Scan for the cell matching the given text and deliver its [X, Y] coordinate at center. 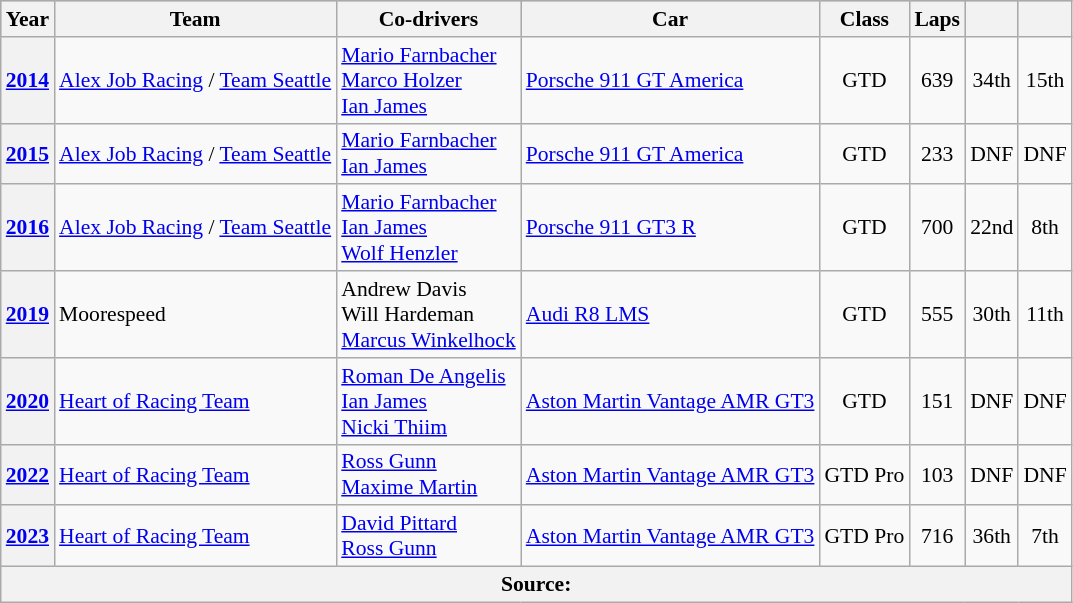
11th [1044, 314]
Moorespeed [195, 314]
Mario Farnbacher Ian James Wolf Henzler [428, 228]
8th [1044, 228]
Class [864, 19]
103 [937, 474]
Andrew Davis Will Hardeman Marcus Winkelhock [428, 314]
Source: [536, 585]
Ross Gunn Maxime Martin [428, 474]
2019 [28, 314]
Roman De Angelis Ian James Nicki Thiim [428, 402]
Co-drivers [428, 19]
2016 [28, 228]
Porsche 911 GT3 R [670, 228]
2020 [28, 402]
22nd [992, 228]
34th [992, 80]
36th [992, 536]
Laps [937, 19]
2014 [28, 80]
Team [195, 19]
David Pittard Ross Gunn [428, 536]
716 [937, 536]
Mario Farnbacher Ian James [428, 154]
Year [28, 19]
151 [937, 402]
Car [670, 19]
30th [992, 314]
2015 [28, 154]
639 [937, 80]
2022 [28, 474]
700 [937, 228]
2023 [28, 536]
15th [1044, 80]
Mario Farnbacher Marco Holzer Ian James [428, 80]
555 [937, 314]
233 [937, 154]
Audi R8 LMS [670, 314]
7th [1044, 536]
